Scan for the cell matching the given text and deliver its [x, y] coordinate at center. 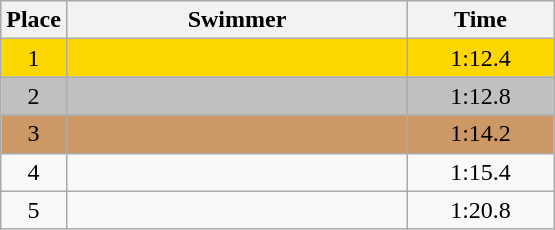
4 [34, 172]
1:20.8 [481, 210]
5 [34, 210]
1:15.4 [481, 172]
1:12.4 [481, 58]
3 [34, 134]
Swimmer [236, 20]
Time [481, 20]
Place [34, 20]
1:14.2 [481, 134]
1 [34, 58]
2 [34, 96]
1:12.8 [481, 96]
